From the cell containing the given text, extract its center point as [x, y] coordinate. 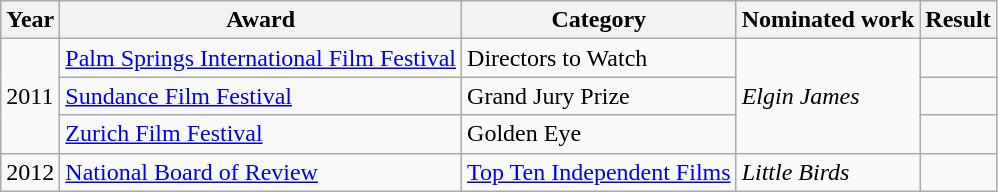
Little Birds [828, 172]
Golden Eye [600, 134]
Elgin James [828, 96]
Nominated work [828, 20]
Grand Jury Prize [600, 96]
Year [30, 20]
Result [958, 20]
2011 [30, 96]
Award [261, 20]
Directors to Watch [600, 58]
Sundance Film Festival [261, 96]
Zurich Film Festival [261, 134]
National Board of Review [261, 172]
2012 [30, 172]
Top Ten Independent Films [600, 172]
Palm Springs International Film Festival [261, 58]
Category [600, 20]
